Scan for the cell matching the given text and deliver its [x, y] coordinate at center. 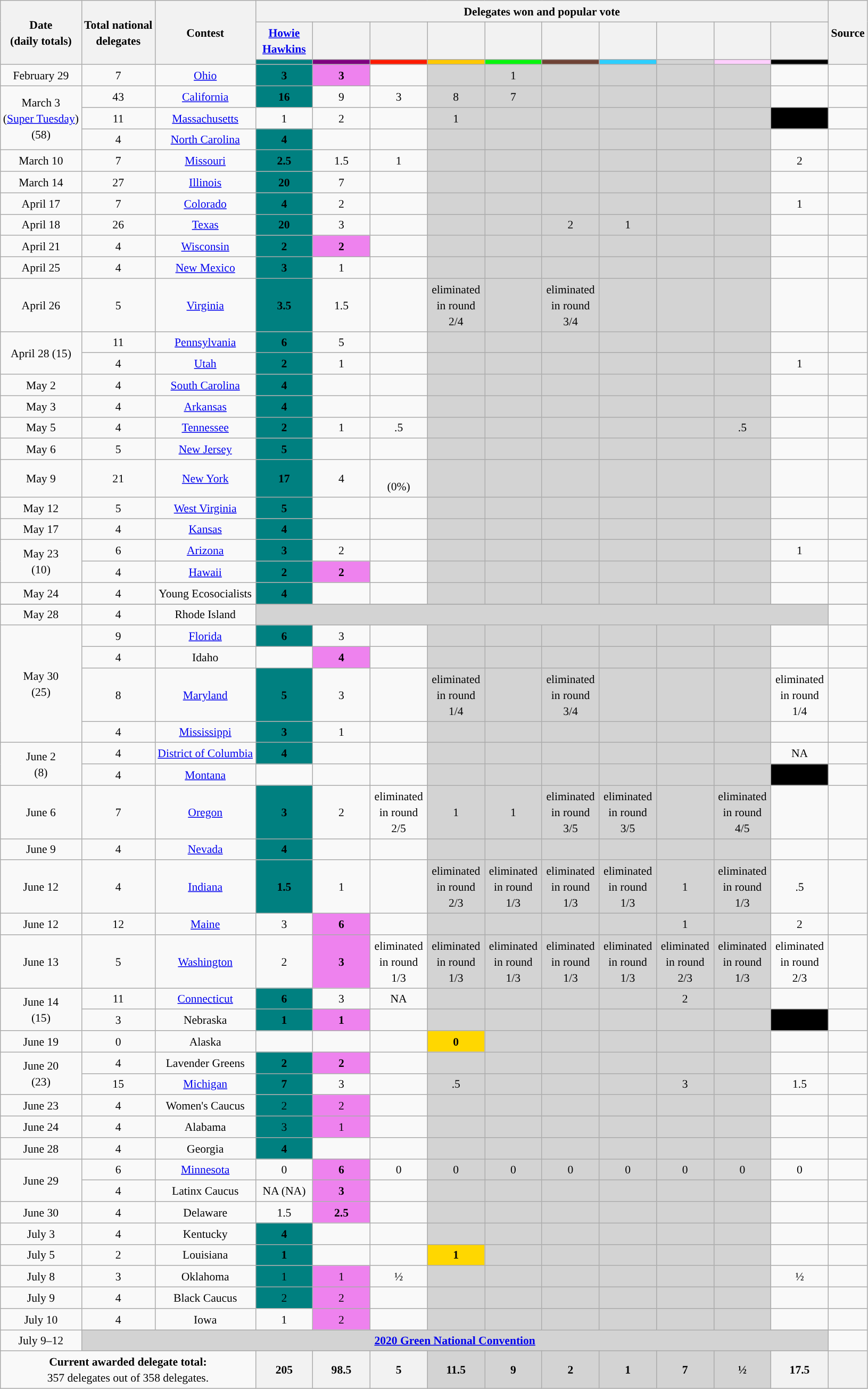
Young Ecosocialists [205, 593]
Contest [205, 32]
New Mexico [205, 268]
Washington [205, 961]
27 [118, 182]
98.5 [342, 1370]
April 26 [41, 305]
May 6 [41, 449]
Black Caucus [205, 1298]
Current awarded delegate total:357 delegates out of 358 delegates. [128, 1370]
New York [205, 479]
Missouri [205, 161]
Alaska [205, 1041]
July 9 [41, 1298]
North Carolina [205, 139]
Connecticut [205, 999]
May 2 [41, 385]
21 [118, 479]
Delegates won and popular vote [542, 11]
May 5 [41, 428]
Iowa [205, 1319]
March 14 [41, 182]
Alabama [205, 1127]
Nevada [205, 849]
New Jersey [205, 449]
Total nationaldelegates [118, 32]
Maine [205, 924]
Howie Hawkins [284, 40]
May 9 [41, 479]
Florida [205, 636]
Illinois [205, 182]
Indiana [205, 887]
West Virginia [205, 508]
Minnesota [205, 1170]
Colorado [205, 203]
July 10 [41, 1319]
May 24 [41, 593]
Michigan [205, 1084]
Georgia [205, 1148]
Louisiana [205, 1255]
Women's Caucus [205, 1106]
Hawaii [205, 572]
June 20 (23) [41, 1073]
March 10 [41, 161]
Oregon [205, 812]
June 30 [41, 1212]
16 [284, 97]
Ohio [205, 76]
205 [284, 1370]
May 30 (25) [41, 684]
Latinx Caucus [205, 1191]
Wisconsin [205, 246]
2020 Green National Convention [454, 1341]
June 24 [41, 1127]
February 29 [41, 76]
eliminatedin round 2/4 [456, 305]
Mississippi [205, 732]
March 3 (Super Tuesday)(58) [41, 118]
Montana [205, 775]
Kentucky [205, 1234]
April 18 [41, 225]
June 13 [41, 961]
11.5 [456, 1370]
17 [284, 479]
Rhode Island [205, 614]
June 19 [41, 1041]
Oklahoma [205, 1277]
Utah [205, 364]
South Carolina [205, 385]
June 2 (8) [41, 764]
April 17 [41, 203]
June 28 [41, 1148]
(0%) [399, 479]
Lavender Greens [205, 1063]
26 [118, 225]
May 28 [41, 614]
April 25 [41, 268]
July 8 [41, 1277]
Nebraska [205, 1020]
District of Columbia [205, 753]
eliminatedin round 2/5 [399, 812]
May 3 [41, 406]
May 23 (10) [41, 561]
June 23 [41, 1106]
Delaware [205, 1212]
June 6 [41, 812]
Kansas [205, 529]
Virginia [205, 305]
Pennsylvania [205, 342]
Arkansas [205, 406]
17.5 [800, 1370]
June 9 [41, 849]
Tennessee [205, 428]
June 29 [41, 1180]
43 [118, 97]
May 17 [41, 529]
Arizona [205, 550]
Date(daily totals) [41, 32]
Texas [205, 225]
May 12 [41, 508]
June 14 (15) [41, 1009]
July 3 [41, 1234]
Maryland [205, 695]
April 21 [41, 246]
Source [847, 32]
April 28 (15) [41, 353]
12 [118, 924]
15 [118, 1084]
California [205, 97]
July 5 [41, 1255]
July 9–12 [41, 1341]
NA (NA) [284, 1191]
Idaho [205, 657]
Massachusetts [205, 118]
3.5 [284, 305]
eliminatedin round 4/5 [742, 812]
